Determine the (X, Y) coordinate at the center of the cell enclosing the given text.  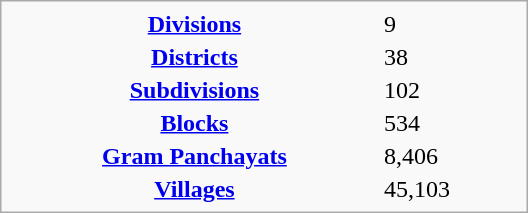
Gram Panchayats (194, 156)
Divisions (194, 24)
8,406 (451, 156)
Blocks (194, 123)
45,103 (451, 189)
Villages (194, 189)
Districts (194, 57)
38 (451, 57)
102 (451, 90)
9 (451, 24)
534 (451, 123)
Subdivisions (194, 90)
